Detect which cell encompasses the target text, then output its (x, y) center coordinate. 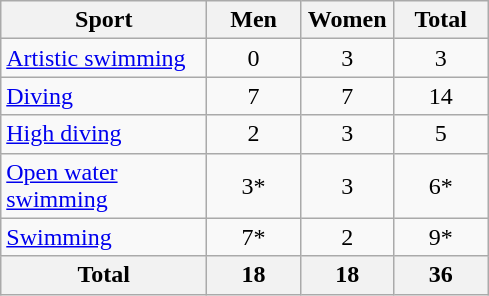
High diving (104, 134)
Diving (104, 96)
6* (441, 186)
14 (441, 96)
5 (441, 134)
36 (441, 275)
Swimming (104, 237)
Sport (104, 20)
7* (254, 237)
Women (347, 20)
Artistic swimming (104, 58)
0 (254, 58)
Open water swimming (104, 186)
3* (254, 186)
9* (441, 237)
Men (254, 20)
